Locate the cell with the specified text and output its [x, y] center coordinate. 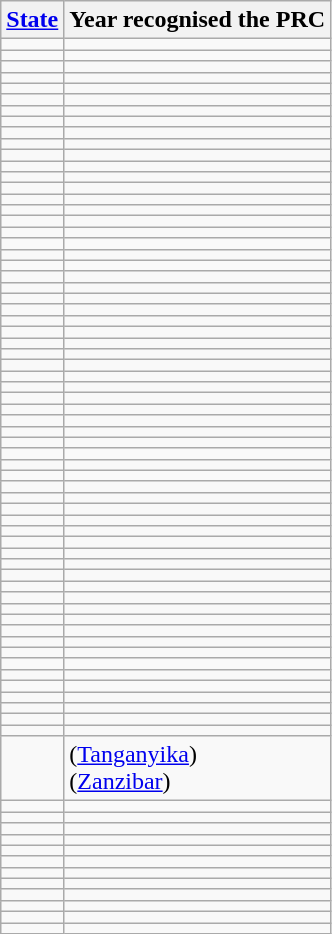
(Tanganyika) (Zanzibar) [198, 768]
Year recognised the PRC [198, 20]
State [32, 20]
